Provide the (X, Y) coordinate of the cell's center where the given text is located.  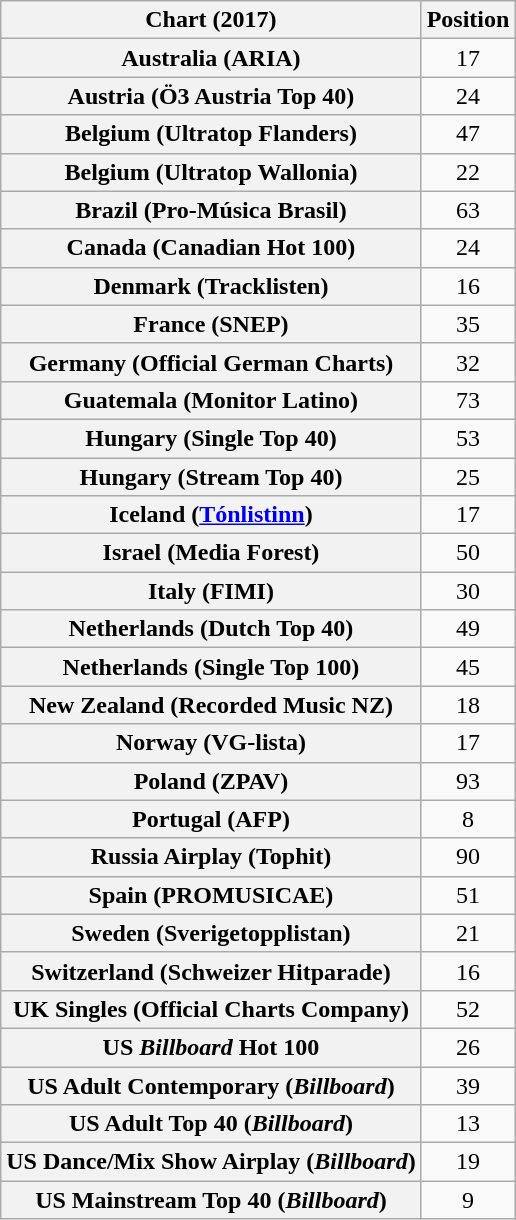
US Billboard Hot 100 (211, 1047)
50 (468, 553)
30 (468, 591)
8 (468, 819)
39 (468, 1085)
18 (468, 705)
19 (468, 1162)
Hungary (Single Top 40) (211, 438)
Belgium (Ultratop Wallonia) (211, 172)
Portugal (AFP) (211, 819)
Poland (ZPAV) (211, 781)
13 (468, 1124)
21 (468, 933)
Netherlands (Dutch Top 40) (211, 629)
22 (468, 172)
25 (468, 477)
32 (468, 362)
35 (468, 324)
Brazil (Pro-Música Brasil) (211, 210)
Guatemala (Monitor Latino) (211, 400)
Iceland (Tónlistinn) (211, 515)
47 (468, 134)
52 (468, 1009)
Canada (Canadian Hot 100) (211, 248)
93 (468, 781)
Switzerland (Schweizer Hitparade) (211, 971)
US Adult Top 40 (Billboard) (211, 1124)
53 (468, 438)
US Mainstream Top 40 (Billboard) (211, 1200)
26 (468, 1047)
US Dance/Mix Show Airplay (Billboard) (211, 1162)
Sweden (Sverigetopplistan) (211, 933)
Germany (Official German Charts) (211, 362)
Austria (Ö3 Austria Top 40) (211, 96)
Chart (2017) (211, 20)
New Zealand (Recorded Music NZ) (211, 705)
France (SNEP) (211, 324)
63 (468, 210)
Spain (PROMUSICAE) (211, 895)
49 (468, 629)
Australia (ARIA) (211, 58)
Russia Airplay (Tophit) (211, 857)
Position (468, 20)
51 (468, 895)
73 (468, 400)
9 (468, 1200)
90 (468, 857)
Denmark (Tracklisten) (211, 286)
45 (468, 667)
Italy (FIMI) (211, 591)
Norway (VG-lista) (211, 743)
US Adult Contemporary (Billboard) (211, 1085)
Israel (Media Forest) (211, 553)
Netherlands (Single Top 100) (211, 667)
Belgium (Ultratop Flanders) (211, 134)
UK Singles (Official Charts Company) (211, 1009)
Hungary (Stream Top 40) (211, 477)
